Return (x, y) of the center of cell containing provided text 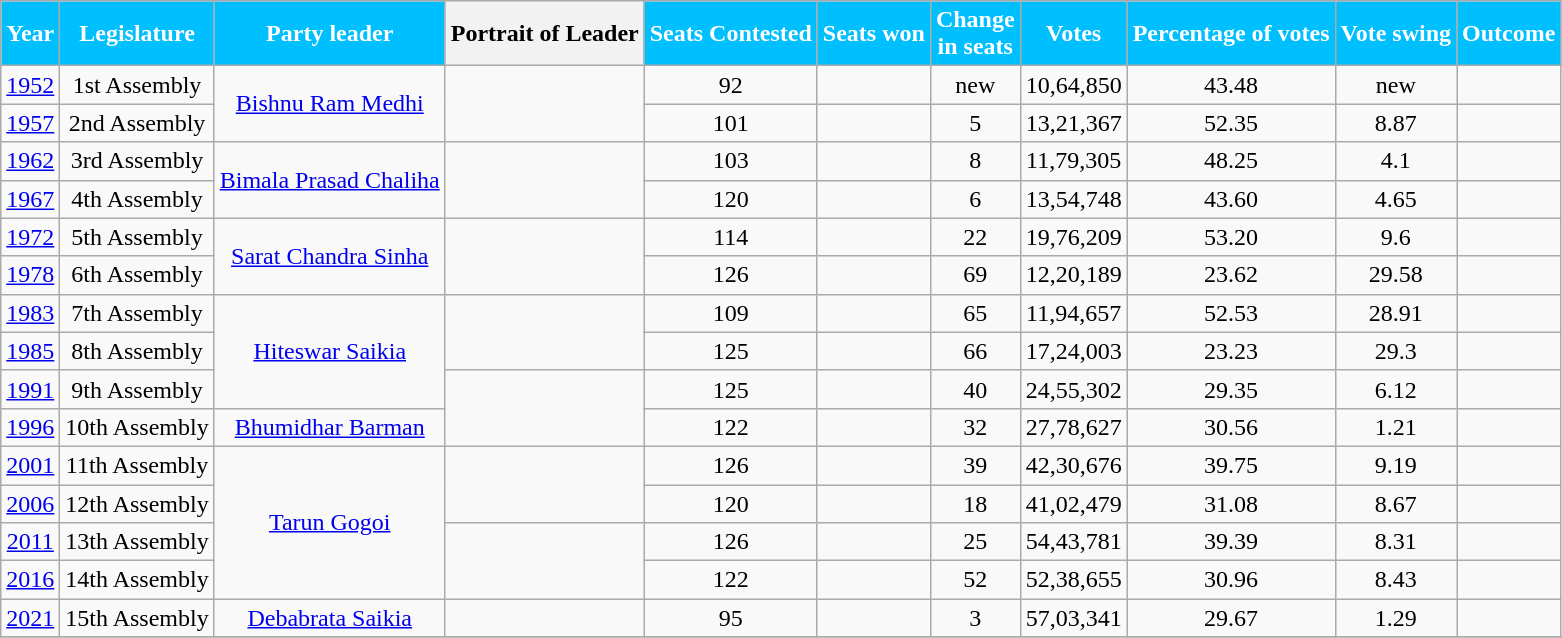
27,78,627 (1074, 427)
Bimala Prasad Chaliha (330, 180)
25 (975, 542)
13,54,748 (1074, 199)
31.08 (1231, 503)
2001 (30, 465)
4.1 (1396, 161)
9.19 (1396, 465)
103 (730, 161)
52.35 (1231, 123)
18 (975, 503)
109 (730, 313)
40 (975, 389)
30.96 (1231, 580)
9.6 (1396, 237)
30.56 (1231, 427)
2021 (30, 618)
1.29 (1396, 618)
101 (730, 123)
13,21,367 (1074, 123)
23.23 (1231, 351)
1957 (30, 123)
1952 (30, 85)
8 (975, 161)
32 (975, 427)
42,30,676 (1074, 465)
54,43,781 (1074, 542)
41,02,479 (1074, 503)
4th Assembly (137, 199)
Votes (1074, 34)
19,76,209 (1074, 237)
1962 (30, 161)
1996 (30, 427)
Vote swing (1396, 34)
8th Assembly (137, 351)
57,03,341 (1074, 618)
39.75 (1231, 465)
Party leader (330, 34)
8.67 (1396, 503)
3 (975, 618)
6 (975, 199)
10,64,850 (1074, 85)
17,24,003 (1074, 351)
Debabrata Saikia (330, 618)
11th Assembly (137, 465)
Bhumidhar Barman (330, 427)
1978 (30, 275)
9th Assembly (137, 389)
48.25 (1231, 161)
114 (730, 237)
4.65 (1396, 199)
28.91 (1396, 313)
2016 (30, 580)
1991 (30, 389)
43.48 (1231, 85)
Changein seats (975, 34)
29.35 (1231, 389)
92 (730, 85)
66 (975, 351)
11,79,305 (1074, 161)
Hiteswar Saikia (330, 351)
5 (975, 123)
8.87 (1396, 123)
1st Assembly (137, 85)
2nd Assembly (137, 123)
12th Assembly (137, 503)
52.53 (1231, 313)
52,38,655 (1074, 580)
Bishnu Ram Medhi (330, 104)
Tarun Gogoi (330, 522)
Percentage of votes (1231, 34)
Outcome (1509, 34)
95 (730, 618)
22 (975, 237)
1972 (30, 237)
39.39 (1231, 542)
1983 (30, 313)
Portrait of Leader (544, 34)
Sarat Chandra Sinha (330, 256)
7th Assembly (137, 313)
53.20 (1231, 237)
24,55,302 (1074, 389)
Year (30, 34)
29.58 (1396, 275)
1.21 (1396, 427)
1985 (30, 351)
52 (975, 580)
69 (975, 275)
Legislature (137, 34)
8.31 (1396, 542)
2006 (30, 503)
15th Assembly (137, 618)
6.12 (1396, 389)
3rd Assembly (137, 161)
6th Assembly (137, 275)
Seats won (874, 34)
29.67 (1231, 618)
12,20,189 (1074, 275)
11,94,657 (1074, 313)
14th Assembly (137, 580)
10th Assembly (137, 427)
5th Assembly (137, 237)
23.62 (1231, 275)
65 (975, 313)
Seats Contested (730, 34)
29.3 (1396, 351)
13th Assembly (137, 542)
2011 (30, 542)
39 (975, 465)
43.60 (1231, 199)
8.43 (1396, 580)
1967 (30, 199)
